Extract the (x, y) coordinate from the center of the cell holding the provided text.  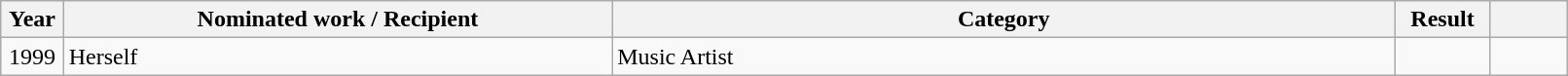
Year (32, 19)
Category (1004, 19)
Nominated work / Recipient (338, 19)
Result (1442, 19)
1999 (32, 57)
Music Artist (1004, 57)
Herself (338, 57)
